Provide the (X, Y) coordinate of the cell's center where the given text is located.  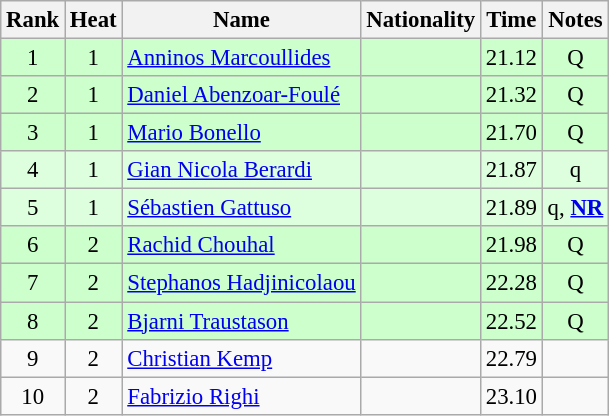
10 (33, 396)
Anninos Marcoullides (242, 58)
Rachid Chouhal (242, 245)
21.70 (511, 133)
Christian Kemp (242, 358)
4 (33, 170)
Mario Bonello (242, 133)
21.12 (511, 58)
21.89 (511, 208)
22.28 (511, 283)
Rank (33, 20)
q (575, 170)
Name (242, 20)
Bjarni Traustason (242, 321)
Heat (94, 20)
22.52 (511, 321)
8 (33, 321)
6 (33, 245)
Sébastien Gattuso (242, 208)
21.32 (511, 95)
7 (33, 283)
Notes (575, 20)
23.10 (511, 396)
Gian Nicola Berardi (242, 170)
5 (33, 208)
Time (511, 20)
9 (33, 358)
3 (33, 133)
Daniel Abenzoar-Foulé (242, 95)
22.79 (511, 358)
Stephanos Hadjinicolaou (242, 283)
21.87 (511, 170)
q, NR (575, 208)
21.98 (511, 245)
Fabrizio Righi (242, 396)
Nationality (420, 20)
